Output the (X, Y) coordinate of the center of the cell containing the given text.  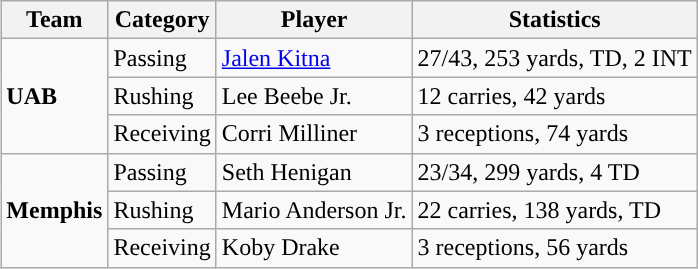
23/34, 299 yards, 4 TD (554, 172)
22 carries, 138 yards, TD (554, 210)
Mario Anderson Jr. (314, 210)
UAB (54, 96)
Player (314, 20)
3 receptions, 56 yards (554, 248)
Category (162, 20)
Corri Milliner (314, 134)
Team (54, 20)
Lee Beebe Jr. (314, 96)
Koby Drake (314, 248)
Jalen Kitna (314, 58)
Seth Henigan (314, 172)
12 carries, 42 yards (554, 96)
Memphis (54, 210)
27/43, 253 yards, TD, 2 INT (554, 58)
3 receptions, 74 yards (554, 134)
Statistics (554, 20)
